Return (x, y) of the center of cell containing provided text 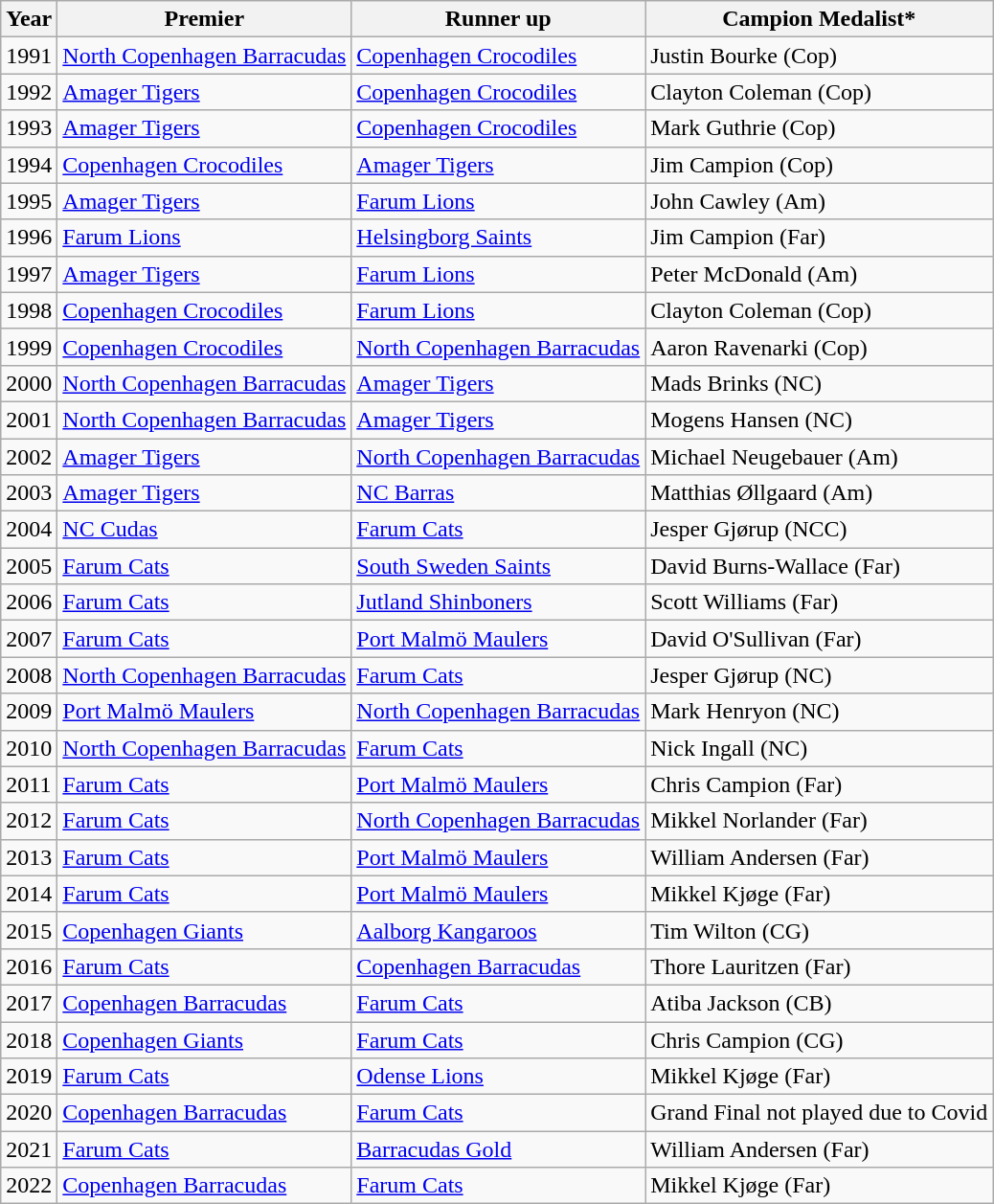
Scott Williams (Far) (820, 602)
2001 (29, 420)
Chris Campion (Far) (820, 784)
2011 (29, 784)
Year (29, 19)
1992 (29, 92)
2013 (29, 857)
Mikkel Norlander (Far) (820, 821)
2018 (29, 1039)
Nick Ingall (NC) (820, 748)
Jesper Gjørup (NCC) (820, 530)
David Burns-Wallace (Far) (820, 566)
Jim Campion (Far) (820, 238)
2006 (29, 602)
2019 (29, 1077)
2004 (29, 530)
Grand Final not played due to Covid (820, 1113)
1991 (29, 56)
Mark Guthrie (Cop) (820, 128)
David O'Sullivan (Far) (820, 639)
Mads Brinks (NC) (820, 383)
2021 (29, 1149)
2020 (29, 1113)
2017 (29, 1003)
Atiba Jackson (CB) (820, 1003)
1998 (29, 310)
Thore Lauritzen (Far) (820, 966)
1995 (29, 201)
Matthias Øllgaard (Am) (820, 493)
2007 (29, 639)
1997 (29, 274)
Aaron Ravenarki (Cop) (820, 347)
2000 (29, 383)
2022 (29, 1186)
Peter McDonald (Am) (820, 274)
2002 (29, 457)
Jim Campion (Cop) (820, 165)
Jutland Shinboners (498, 602)
Mark Henryon (NC) (820, 712)
1996 (29, 238)
John Cawley (Am) (820, 201)
2008 (29, 675)
Chris Campion (CG) (820, 1039)
NC Cudas (205, 530)
1999 (29, 347)
1993 (29, 128)
2009 (29, 712)
2010 (29, 748)
Justin Bourke (Cop) (820, 56)
2005 (29, 566)
Tim Wilton (CG) (820, 930)
Jesper Gjørup (NC) (820, 675)
Runner up (498, 19)
Michael Neugebauer (Am) (820, 457)
South Sweden Saints (498, 566)
Premier (205, 19)
1994 (29, 165)
2012 (29, 821)
Odense Lions (498, 1077)
2014 (29, 894)
Aalborg Kangaroos (498, 930)
NC Barras (498, 493)
Barracudas Gold (498, 1149)
Campion Medalist* (820, 19)
Mogens Hansen (NC) (820, 420)
Helsingborg Saints (498, 238)
2016 (29, 966)
2003 (29, 493)
2015 (29, 930)
